Output the [x, y] coordinate of the center of the cell containing the given text.  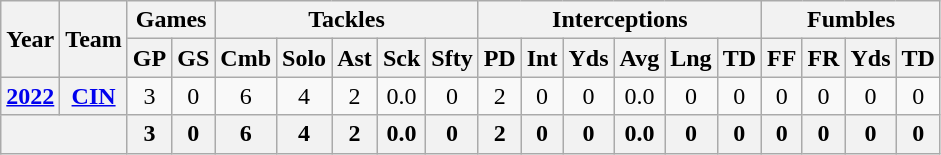
Int [542, 58]
Team [94, 39]
Sck [401, 58]
CIN [94, 96]
GS [194, 58]
FR [824, 58]
Solo [304, 58]
Avg [640, 58]
Lng [691, 58]
Games [170, 20]
GP [149, 58]
PD [500, 58]
Ast [355, 58]
Fumbles [852, 20]
2022 [30, 96]
FF [782, 58]
Interceptions [620, 20]
Year [30, 39]
Tackles [346, 20]
Cmb [246, 58]
Sfty [452, 58]
